Identify which cell holds the provided text, then report its (x, y) central coordinate. 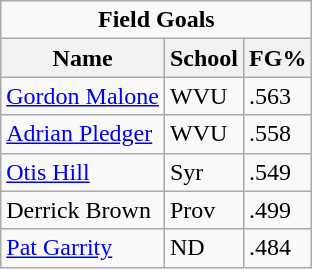
.499 (278, 210)
Prov (204, 210)
Derrick Brown (83, 210)
.558 (278, 134)
Syr (204, 172)
Gordon Malone (83, 96)
.563 (278, 96)
ND (204, 248)
.484 (278, 248)
Pat Garrity (83, 248)
Otis Hill (83, 172)
School (204, 58)
Field Goals (156, 20)
.549 (278, 172)
FG% (278, 58)
Adrian Pledger (83, 134)
Name (83, 58)
